Find where the given text appears and provide that cell's center as (X, Y) coordinate. 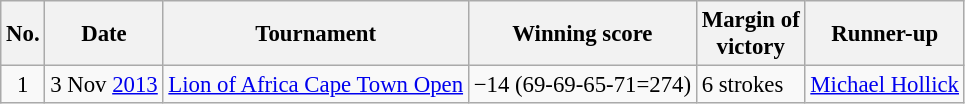
Michael Hollick (884, 85)
Lion of Africa Cape Town Open (316, 85)
Margin ofvictory (750, 34)
Tournament (316, 34)
3 Nov 2013 (104, 85)
No. (23, 34)
−14 (69-69-65-71=274) (582, 85)
6 strokes (750, 85)
1 (23, 85)
Winning score (582, 34)
Date (104, 34)
Runner-up (884, 34)
